Scan for the cell matching the given text and deliver its (x, y) coordinate at center. 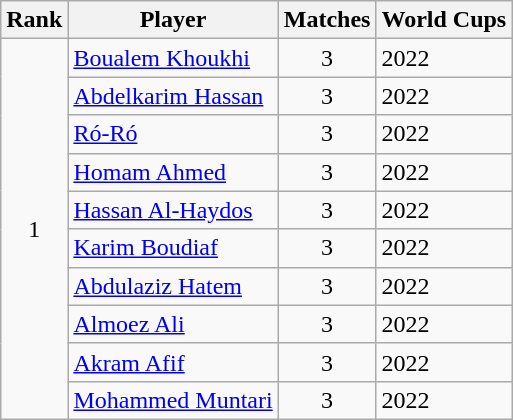
Karim Boudiaf (173, 248)
World Cups (444, 20)
1 (34, 230)
Player (173, 20)
Almoez Ali (173, 324)
Matches (327, 20)
Mohammed Muntari (173, 400)
Boualem Khoukhi (173, 58)
Abdulaziz Hatem (173, 286)
Akram Afif (173, 362)
Rank (34, 20)
Abdelkarim Hassan (173, 96)
Hassan Al-Haydos (173, 210)
Homam Ahmed (173, 172)
Ró-Ró (173, 134)
